Capture the cell that displays the provided text and extract its [x, y] central coordinate. 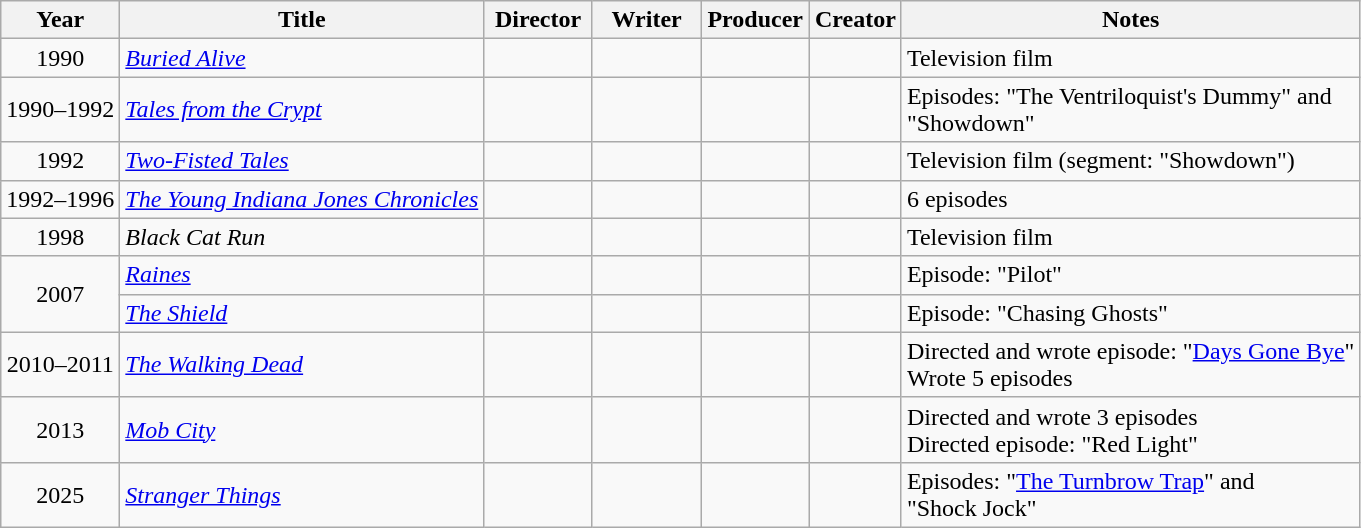
Year [60, 20]
2010–2011 [60, 364]
Television film (segment: "Showdown") [1130, 161]
Mob City [302, 430]
Black Cat Run [302, 237]
Stranger Things [302, 494]
6 episodes [1130, 199]
1992 [60, 161]
The Shield [302, 313]
The Walking Dead [302, 364]
Writer [646, 20]
The Young Indiana Jones Chronicles [302, 199]
Episodes: "The Ventriloquist's Dummy" and"Showdown" [1130, 110]
Episode: "Chasing Ghosts" [1130, 313]
Tales from the Crypt [302, 110]
Title [302, 20]
Episodes: "The Turnbrow Trap" and"Shock Jock" [1130, 494]
Director [538, 20]
2025 [60, 494]
1990–1992 [60, 110]
Raines [302, 275]
Creator [855, 20]
Notes [1130, 20]
1990 [60, 58]
Buried Alive [302, 58]
Directed and wrote episode: "Days Gone Bye"Wrote 5 episodes [1130, 364]
Producer [756, 20]
Episode: "Pilot" [1130, 275]
1998 [60, 237]
2007 [60, 294]
Two-Fisted Tales [302, 161]
Directed and wrote 3 episodesDirected episode: "Red Light" [1130, 430]
1992–1996 [60, 199]
2013 [60, 430]
